Capture the cell that displays the provided text and extract its [x, y] central coordinate. 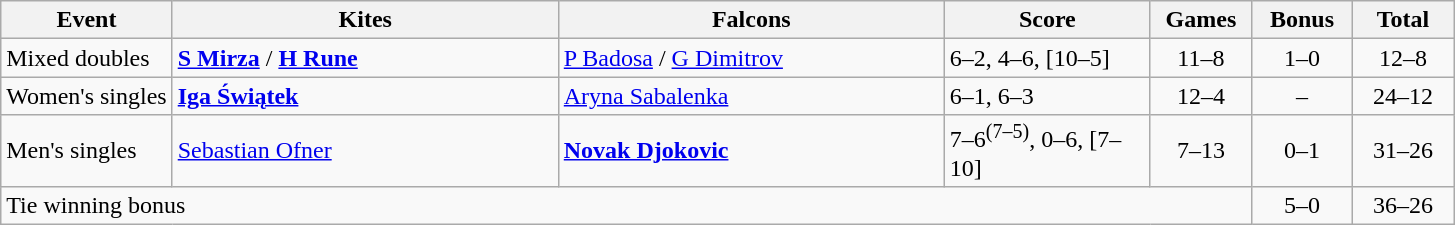
31–26 [1404, 151]
Aryna Sabalenka [751, 96]
Falcons [751, 20]
P Badosa / G Dimitrov [751, 58]
24–12 [1404, 96]
Women's singles [86, 96]
Kites [365, 20]
6–1, 6–3 [1047, 96]
11–8 [1200, 58]
Total [1404, 20]
6–2, 4–6, [10–5] [1047, 58]
Mixed doubles [86, 58]
Event [86, 20]
Sebastian Ofner [365, 151]
12–4 [1200, 96]
Men's singles [86, 151]
Games [1200, 20]
7–13 [1200, 151]
0–1 [1302, 151]
Iga Świątek [365, 96]
36–26 [1404, 205]
Novak Djokovic [751, 151]
– [1302, 96]
Bonus [1302, 20]
S Mirza / H Rune [365, 58]
5–0 [1302, 205]
Tie winning bonus [626, 205]
Score [1047, 20]
12–8 [1404, 58]
7–6(7–5), 0–6, [7–10] [1047, 151]
1–0 [1302, 58]
